Extract the [X, Y] coordinate from the center of the cell holding the provided text.  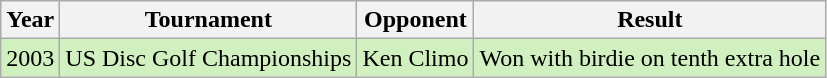
Won with birdie on tenth extra hole [650, 58]
Opponent [416, 20]
Result [650, 20]
Ken Climo [416, 58]
Tournament [208, 20]
2003 [30, 58]
US Disc Golf Championships [208, 58]
Year [30, 20]
